Detect which cell encompasses the target text, then output its (x, y) center coordinate. 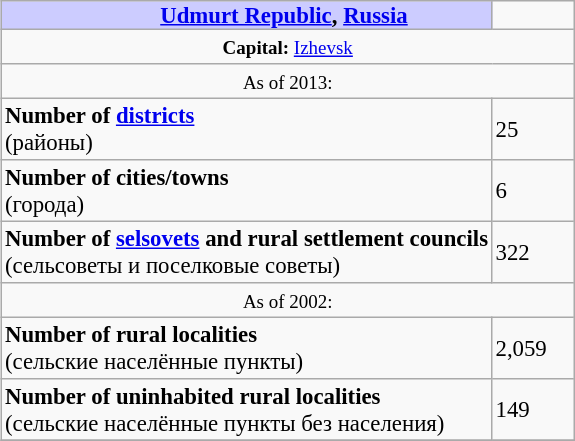
Number of districts(районы) (246, 129)
Number of uninhabited rural localities(сельские населённые пункты без населения) (246, 410)
Number of cities/towns(города) (246, 191)
322 (533, 252)
Number of selsovets and rural settlement councils(сельсоветы и поселковые советы) (246, 252)
25 (533, 129)
6 (533, 191)
Capital: Izhevsk (288, 46)
2,059 (533, 348)
Number of rural localities(сельские населённые пункты) (246, 348)
Udmurt Republic, Russia (246, 15)
As of 2013: (288, 81)
149 (533, 410)
As of 2002: (288, 300)
